Return (X, Y) of the center of cell containing provided text 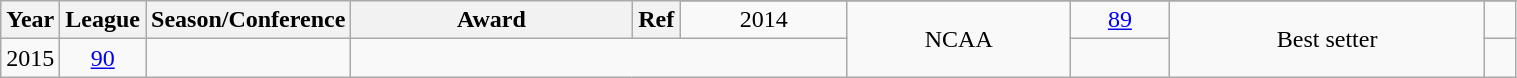
90 (103, 58)
NCAA (958, 39)
Best setter (1326, 39)
89 (1120, 20)
Award (492, 20)
League (103, 20)
Season/Conference (248, 20)
Year (30, 20)
2015 (30, 58)
2014 (764, 20)
Ref (656, 20)
